Detect which cell encompasses the target text, then output its (x, y) center coordinate. 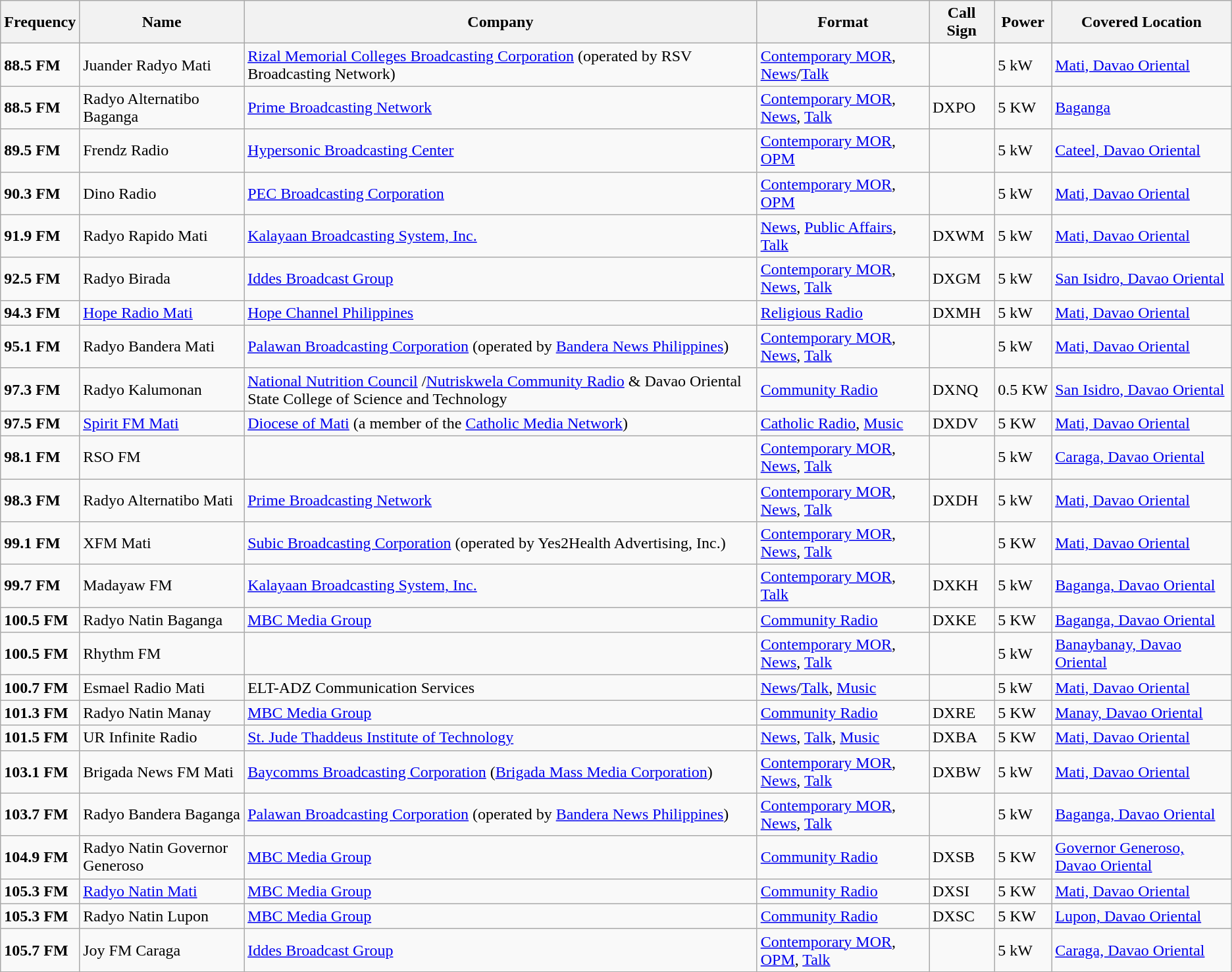
100.7 FM (40, 688)
RSO FM (162, 457)
DXMH (962, 313)
Radyo Natin Manay (162, 713)
Radyo Birada (162, 279)
Frequency (40, 22)
99.1 FM (40, 544)
103.7 FM (40, 815)
Brigada News FM Mati (162, 771)
Lupon, Davao Oriental (1142, 916)
DXDV (962, 423)
DXPO (962, 108)
Radyo Natin Governor Generoso (162, 857)
Banaybanay, Davao Oriental (1142, 654)
News, Public Affairs, Talk (842, 236)
St. Jude Thaddeus Institute of Technology (501, 738)
104.9 FM (40, 857)
99.7 FM (40, 586)
DXSC (962, 916)
Frendz Radio (162, 150)
Religious Radio (842, 313)
90.3 FM (40, 193)
DXBW (962, 771)
News/Talk, Music (842, 688)
105.7 FM (40, 950)
Covered Location (1142, 22)
Diocese of Mati (a member of the Catholic Media Network) (501, 423)
Rhythm FM (162, 654)
91.9 FM (40, 236)
DXNQ (962, 390)
PEC Broadcasting Corporation (501, 193)
DXKH (962, 586)
89.5 FM (40, 150)
97.3 FM (40, 390)
ELT-ADZ Communication Services (501, 688)
Rizal Memorial Colleges Broadcasting Corporation (operated by RSV Broadcasting Network) (501, 64)
DXGM (962, 279)
Radyo Natin Mati (162, 891)
Baycomms Broadcasting Corporation (Brigada Mass Media Corporation) (501, 771)
Radyo Alternatibo Baganga (162, 108)
Radyo Alternatibo Mati (162, 500)
Subic Broadcasting Corporation (operated by Yes2Health Advertising, Inc.) (501, 544)
Esmael Radio Mati (162, 688)
DXBA (962, 738)
DXSB (962, 857)
Joy FM Caraga (162, 950)
Governor Generoso, Davao Oriental (1142, 857)
Radyo Kalumonan (162, 390)
Company (501, 22)
Radyo Bandera Baganga (162, 815)
0.5 KW (1023, 390)
Hope Radio Mati (162, 313)
Contemporary MOR, News/Talk (842, 64)
Dino Radio (162, 193)
98.3 FM (40, 500)
94.3 FM (40, 313)
Power (1023, 22)
101.3 FM (40, 713)
Juander Radyo Mati (162, 64)
95.1 FM (40, 346)
Spirit FM Mati (162, 423)
Hypersonic Broadcasting Center (501, 150)
Catholic Radio, Music (842, 423)
XFM Mati (162, 544)
Name (162, 22)
Contemporary MOR, OPM, Talk (842, 950)
Radyo Natin Baganga (162, 620)
DXKE (962, 620)
97.5 FM (40, 423)
Radyo Natin Lupon (162, 916)
Manay, Davao Oriental (1142, 713)
Cateel, Davao Oriental (1142, 150)
UR Infinite Radio (162, 738)
Madayaw FM (162, 586)
Radyo Bandera Mati (162, 346)
103.1 FM (40, 771)
DXSI (962, 891)
Baganga (1142, 108)
101.5 FM (40, 738)
92.5 FM (40, 279)
98.1 FM (40, 457)
Hope Channel Philippines (501, 313)
DXWM (962, 236)
Contemporary MOR, Talk (842, 586)
Call Sign (962, 22)
DXRE (962, 713)
DXDH (962, 500)
National Nutrition Council /Nutriskwela Community Radio & Davao Oriental State College of Science and Technology (501, 390)
Radyo Rapido Mati (162, 236)
Format (842, 22)
News, Talk, Music (842, 738)
